Pinpoint the cell where the given text exists, returning its (x, y) midpoint coordinate. 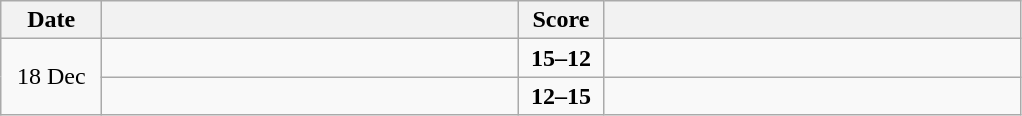
12–15 (561, 96)
Score (561, 20)
18 Dec (52, 77)
Date (52, 20)
15–12 (561, 58)
